Capture the cell that displays the provided text and extract its [X, Y] central coordinate. 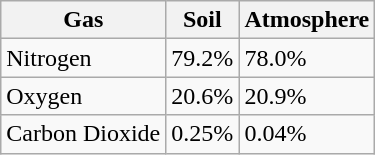
78.0% [307, 58]
20.6% [202, 96]
0.04% [307, 134]
Atmosphere [307, 20]
Gas [84, 20]
Nitrogen [84, 58]
Carbon Dioxide [84, 134]
0.25% [202, 134]
Oxygen [84, 96]
20.9% [307, 96]
79.2% [202, 58]
Soil [202, 20]
